Pinpoint the cell where the given text exists, returning its (x, y) midpoint coordinate. 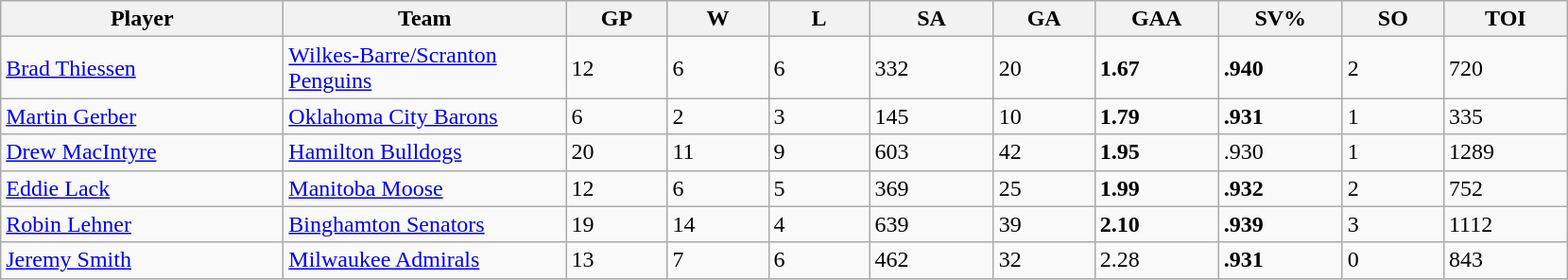
Drew MacIntyre (142, 152)
2.10 (1157, 224)
.930 (1280, 152)
752 (1505, 188)
1.79 (1157, 116)
SV% (1280, 19)
32 (1043, 260)
14 (718, 224)
GA (1043, 19)
13 (616, 260)
.932 (1280, 188)
GP (616, 19)
1.67 (1157, 68)
335 (1505, 116)
.940 (1280, 68)
Martin Gerber (142, 116)
145 (932, 116)
Team (425, 19)
Manitoba Moose (425, 188)
603 (932, 152)
1.99 (1157, 188)
Wilkes-Barre/Scranton Penguins (425, 68)
Jeremy Smith (142, 260)
25 (1043, 188)
332 (932, 68)
19 (616, 224)
369 (932, 188)
639 (932, 224)
Hamilton Bulldogs (425, 152)
.939 (1280, 224)
Oklahoma City Barons (425, 116)
Brad Thiessen (142, 68)
843 (1505, 260)
4 (818, 224)
11 (718, 152)
Eddie Lack (142, 188)
462 (932, 260)
1.95 (1157, 152)
1289 (1505, 152)
Milwaukee Admirals (425, 260)
39 (1043, 224)
SO (1393, 19)
W (718, 19)
720 (1505, 68)
1112 (1505, 224)
GAA (1157, 19)
9 (818, 152)
SA (932, 19)
7 (718, 260)
5 (818, 188)
Player (142, 19)
Binghamton Senators (425, 224)
2.28 (1157, 260)
L (818, 19)
0 (1393, 260)
Robin Lehner (142, 224)
TOI (1505, 19)
10 (1043, 116)
42 (1043, 152)
